Find where the given text appears and provide that cell's center as (X, Y) coordinate. 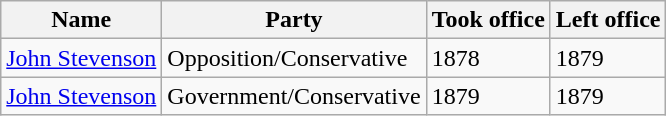
Left office (608, 20)
Name (82, 20)
1878 (488, 58)
Party (294, 20)
Opposition/Conservative (294, 58)
Government/Conservative (294, 96)
Took office (488, 20)
